Return the [X, Y] coordinate for the center point of the cell that contains the specified text.  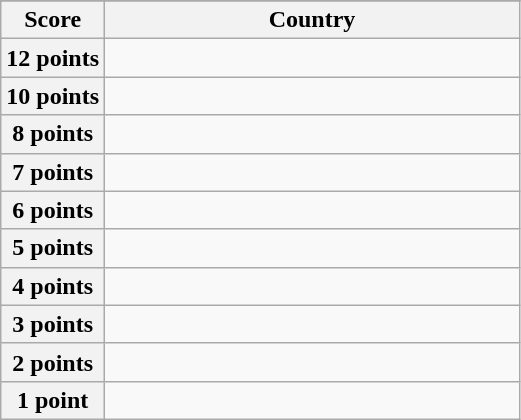
8 points [53, 134]
2 points [53, 362]
12 points [53, 58]
Score [53, 20]
3 points [53, 324]
5 points [53, 248]
4 points [53, 286]
7 points [53, 172]
10 points [53, 96]
1 point [53, 400]
6 points [53, 210]
Country [312, 20]
